Scan for the cell matching the given text and deliver its [x, y] coordinate at center. 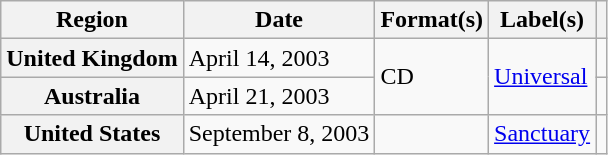
Sanctuary [542, 134]
September 8, 2003 [279, 134]
Label(s) [542, 20]
CD [432, 77]
April 21, 2003 [279, 96]
Date [279, 20]
United States [92, 134]
Format(s) [432, 20]
April 14, 2003 [279, 58]
United Kingdom [92, 58]
Universal [542, 77]
Region [92, 20]
Australia [92, 96]
